For the text-containing cell, return its midpoint in [x, y] coordinate format. 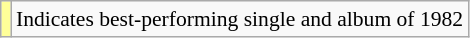
Indicates best-performing single and album of 1982 [240, 19]
